Capture the cell that displays the provided text and extract its [x, y] central coordinate. 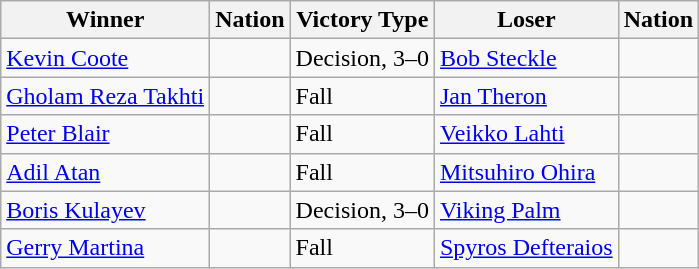
Bob Steckle [526, 58]
Veikko Lahti [526, 134]
Jan Theron [526, 96]
Peter Blair [106, 134]
Boris Kulayev [106, 210]
Kevin Coote [106, 58]
Victory Type [362, 20]
Adil Atan [106, 172]
Winner [106, 20]
Gholam Reza Takhti [106, 96]
Gerry Martina [106, 248]
Spyros Defteraios [526, 248]
Mitsuhiro Ohira [526, 172]
Loser [526, 20]
Viking Palm [526, 210]
